Return the (x, y) coordinate for the center point of the cell that contains the specified text.  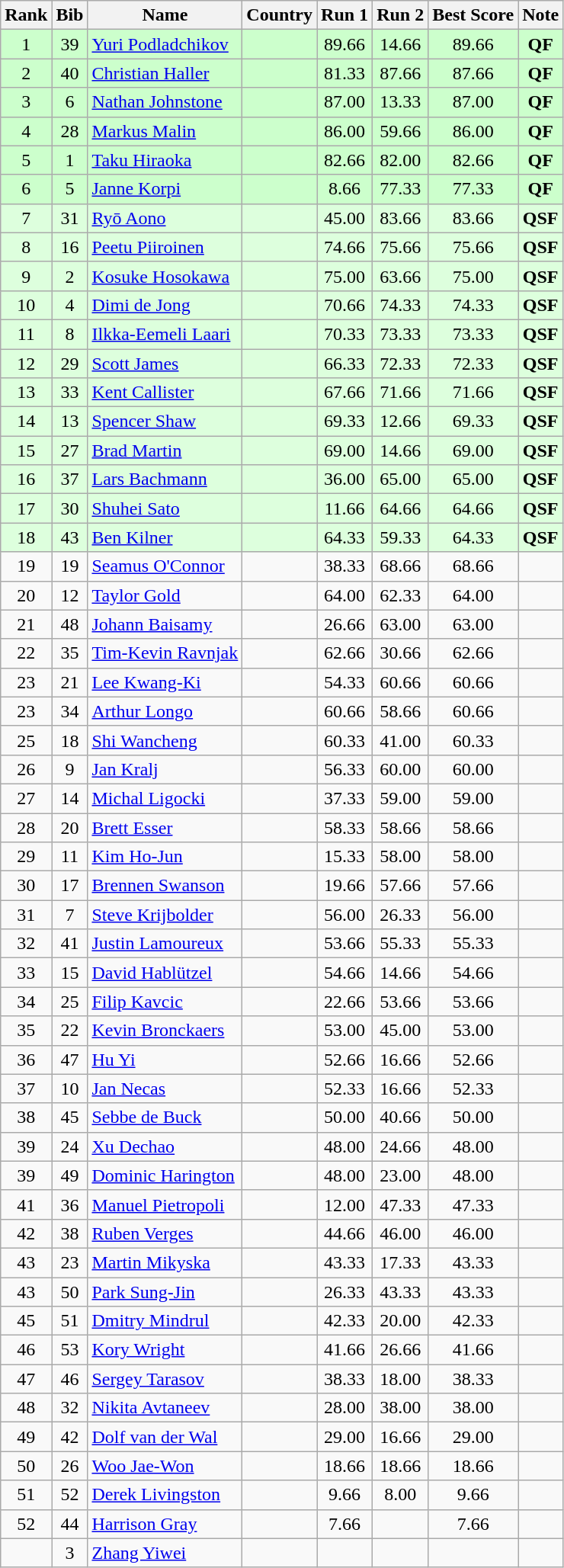
24.66 (401, 1146)
8.00 (401, 1495)
Kent Callister (165, 393)
Lee Kwang-Ki (165, 682)
Brennen Swanson (165, 886)
24 (70, 1146)
Kosuke Hosokawa (165, 276)
Taku Hiraoka (165, 160)
Xu Dechao (165, 1146)
81.33 (344, 73)
Peetu Piiroinen (165, 247)
58.33 (344, 827)
Best Score (473, 15)
Dolf van der Wal (165, 1437)
Markus Malin (165, 131)
Jan Necas (165, 1089)
11.66 (344, 508)
Note (541, 15)
Brad Martin (165, 451)
66.33 (344, 364)
40.66 (401, 1117)
Ryō Aono (165, 218)
67.66 (344, 393)
Taylor Gold (165, 595)
63.66 (401, 276)
Harrison Gray (165, 1524)
Woo Jae-Won (165, 1466)
Johann Baisamy (165, 624)
Christian Haller (165, 73)
Park Sung-Jin (165, 1292)
Run 1 (344, 15)
Rank (26, 15)
Yuri Podladchikov (165, 44)
Shi Wancheng (165, 740)
62.33 (401, 595)
Manuel Pietropoli (165, 1204)
Dmitry Mindrul (165, 1321)
Tim-Kevin Ravnjak (165, 653)
Ruben Verges (165, 1233)
41.00 (401, 740)
22.66 (344, 1002)
8.66 (344, 189)
Sebbe de Buck (165, 1117)
12.00 (344, 1204)
Derek Livingston (165, 1495)
Dominic Harington (165, 1175)
59.66 (401, 131)
Filip Kavcic (165, 1002)
Shuhei Sato (165, 508)
59.33 (401, 537)
28.00 (344, 1408)
44 (70, 1524)
36.00 (344, 479)
Dimi de Jong (165, 305)
Bib (70, 15)
40 (70, 73)
Nikita Avtaneev (165, 1408)
Run 2 (401, 15)
Steve Krijbolder (165, 915)
44.66 (344, 1233)
Zhang Yiwei (165, 1553)
Arthur Longo (165, 711)
23.00 (401, 1175)
19.66 (344, 886)
Jan Kralj (165, 769)
20.00 (401, 1321)
Spencer Shaw (165, 422)
Seamus O'Connor (165, 566)
Ben Kilner (165, 537)
30.66 (401, 653)
17.33 (401, 1262)
12.66 (401, 422)
Hu Yi (165, 1060)
82.00 (401, 160)
56.33 (344, 769)
37.33 (344, 798)
Janne Korpi (165, 189)
15.33 (344, 857)
Sergey Tarasov (165, 1379)
Martin Mikyska (165, 1262)
Name (165, 15)
Kim Ho-Jun (165, 857)
54.33 (344, 682)
13.33 (401, 102)
70.33 (344, 334)
74.66 (344, 247)
Nathan Johnstone (165, 102)
Scott James (165, 364)
Brett Esser (165, 827)
Ilkka-Eemeli Laari (165, 334)
Kory Wright (165, 1350)
David Hablützel (165, 973)
Justin Lamoureux (165, 944)
53 (70, 1350)
Country (280, 15)
Lars Bachmann (165, 479)
Michal Ligocki (165, 798)
Kevin Bronckaers (165, 1031)
70.66 (344, 305)
18.00 (401, 1379)
